Return the [x, y] coordinate for the center point of the cell that contains the specified text.  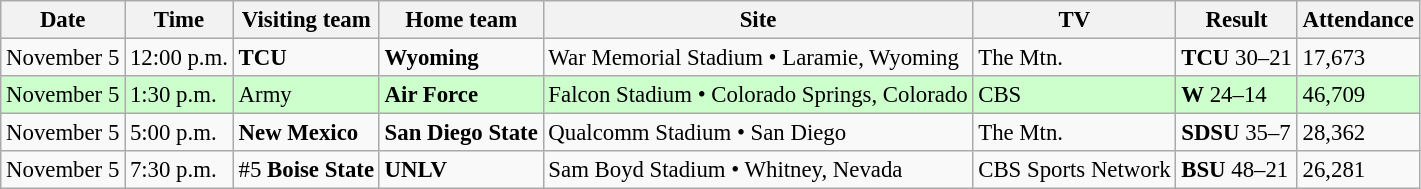
Date [63, 20]
17,673 [1358, 58]
Visiting team [306, 20]
UNLV [461, 170]
Home team [461, 20]
7:30 p.m. [180, 170]
SDSU 35–7 [1236, 133]
Result [1236, 20]
Wyoming [461, 58]
Sam Boyd Stadium • Whitney, Nevada [758, 170]
Army [306, 95]
CBS Sports Network [1074, 170]
BSU 48–21 [1236, 170]
Qualcomm Stadium • San Diego [758, 133]
Air Force [461, 95]
W 24–14 [1236, 95]
5:00 p.m. [180, 133]
Time [180, 20]
Site [758, 20]
#5 Boise State [306, 170]
12:00 p.m. [180, 58]
46,709 [1358, 95]
TCU [306, 58]
26,281 [1358, 170]
28,362 [1358, 133]
1:30 p.m. [180, 95]
War Memorial Stadium • Laramie, Wyoming [758, 58]
TV [1074, 20]
San Diego State [461, 133]
CBS [1074, 95]
TCU 30–21 [1236, 58]
New Mexico [306, 133]
Falcon Stadium • Colorado Springs, Colorado [758, 95]
Attendance [1358, 20]
